Return (X, Y) of the center of cell containing provided text 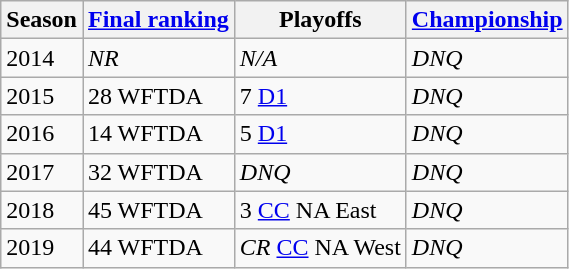
2018 (42, 210)
45 WFTDA (158, 210)
3 CC NA East (320, 210)
7 D1 (320, 96)
NR (158, 58)
Final ranking (158, 20)
CR CC NA West (320, 248)
44 WFTDA (158, 248)
Season (42, 20)
2019 (42, 248)
14 WFTDA (158, 134)
Championship (487, 20)
Playoffs (320, 20)
2014 (42, 58)
2015 (42, 96)
2017 (42, 172)
5 D1 (320, 134)
28 WFTDA (158, 96)
N/A (320, 58)
2016 (42, 134)
32 WFTDA (158, 172)
